Output the [X, Y] coordinate of the center of the cell containing the given text.  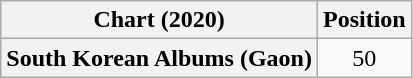
50 [364, 58]
Position [364, 20]
South Korean Albums (Gaon) [160, 58]
Chart (2020) [160, 20]
